Return the (x, y) coordinate for the center point of the cell that contains the specified text.  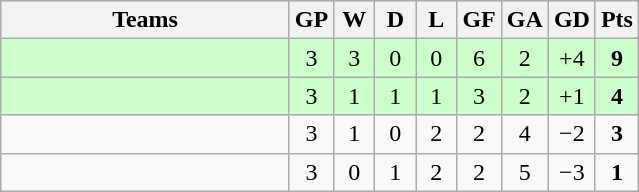
GP (311, 20)
−2 (572, 134)
5 (524, 172)
+1 (572, 96)
GD (572, 20)
GF (479, 20)
9 (616, 58)
−3 (572, 172)
L (436, 20)
GA (524, 20)
6 (479, 58)
+4 (572, 58)
W (354, 20)
D (396, 20)
Pts (616, 20)
Teams (146, 20)
